For the text-containing cell, return its midpoint in [X, Y] coordinate format. 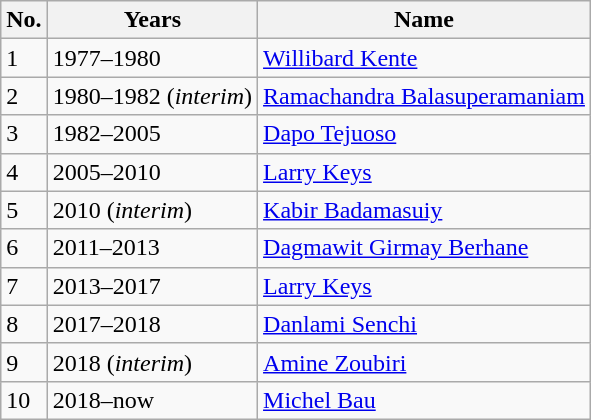
Michel Bau [424, 400]
2018–now [152, 400]
1 [24, 58]
Ramachandra Balasuperamaniam [424, 96]
2011–2013 [152, 248]
8 [24, 324]
10 [24, 400]
Danlami Senchi [424, 324]
No. [24, 20]
Dapo Tejuoso [424, 134]
Years [152, 20]
Willibard Kente [424, 58]
3 [24, 134]
2013–2017 [152, 286]
Kabir Badamasuiy [424, 210]
Dagmawit Girmay Berhane [424, 248]
2017–2018 [152, 324]
2 [24, 96]
1982–2005 [152, 134]
1977–1980 [152, 58]
6 [24, 248]
4 [24, 172]
Amine Zoubiri [424, 362]
2018 (interim) [152, 362]
1980–1982 (interim) [152, 96]
9 [24, 362]
2010 (interim) [152, 210]
7 [24, 286]
5 [24, 210]
Name [424, 20]
2005–2010 [152, 172]
